Scan for the cell matching the given text and deliver its (x, y) coordinate at center. 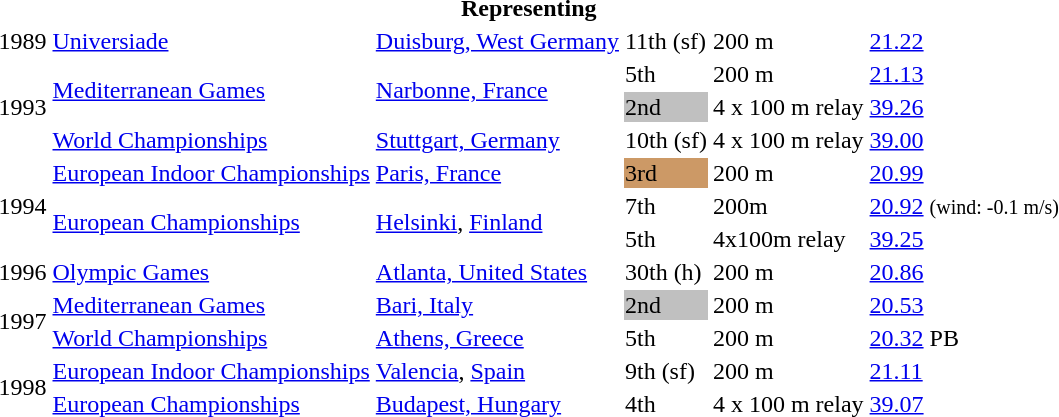
11th (sf) (666, 41)
10th (sf) (666, 140)
Universiade (211, 41)
7th (666, 206)
European Championships (211, 222)
Bari, Italy (497, 305)
30th (h) (666, 272)
Stuttgart, Germany (497, 140)
Helsinki, Finland (497, 222)
9th (sf) (666, 371)
Atlanta, United States (497, 272)
Athens, Greece (497, 338)
Duisburg, West Germany (497, 41)
200m (788, 206)
3rd (666, 173)
Narbonne, France (497, 90)
Paris, France (497, 173)
Valencia, Spain (497, 371)
Olympic Games (211, 272)
4x100m relay (788, 239)
